Scan for the cell matching the given text and deliver its (X, Y) coordinate at center. 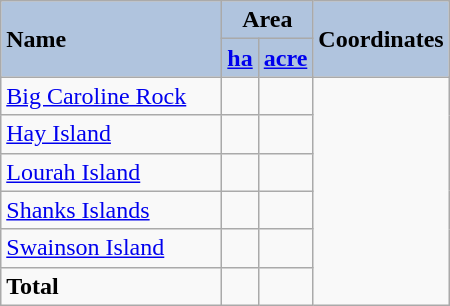
Swainson Island (112, 248)
Hay Island (112, 134)
Name (112, 39)
ha (240, 58)
acre (286, 58)
Total (112, 286)
Area (268, 20)
Lourah Island (112, 172)
Big Caroline Rock (112, 96)
Shanks Islands (112, 210)
Coordinates (381, 39)
